Search for the cell housing the specified text and yield its [X, Y] center coordinate. 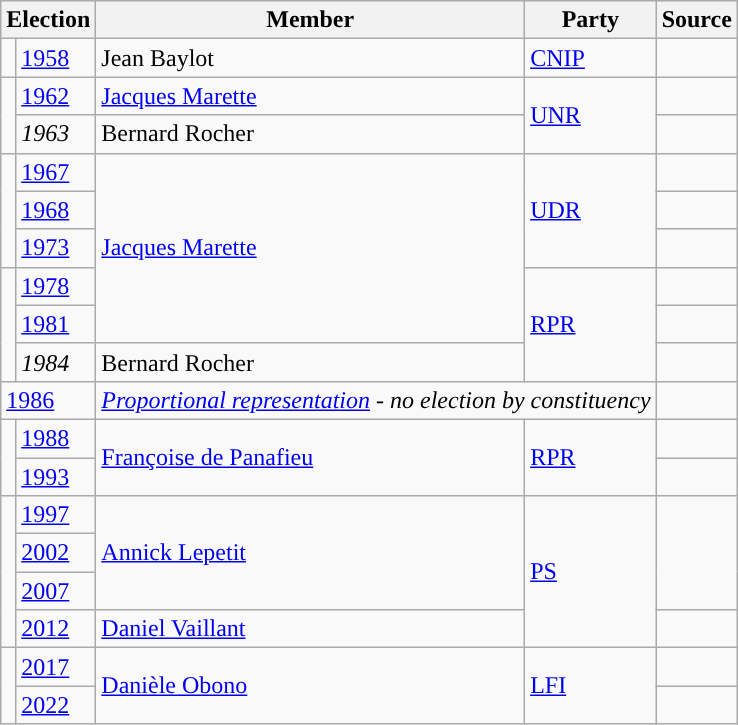
Member [310, 20]
1986 [48, 400]
UNR [590, 115]
Source [696, 20]
1981 [56, 324]
1993 [56, 477]
CNIP [590, 58]
Daniel Vaillant [310, 629]
1962 [56, 96]
1968 [56, 210]
LFI [590, 686]
2017 [56, 667]
PS [590, 572]
1967 [56, 172]
2012 [56, 629]
Jean Baylot [310, 58]
1958 [56, 58]
1963 [56, 134]
Election [48, 20]
1978 [56, 286]
UDR [590, 210]
Party [590, 20]
Danièle Obono [310, 686]
1988 [56, 438]
Proportional representation - no election by constituency [376, 400]
1984 [56, 362]
1997 [56, 515]
2007 [56, 591]
Françoise de Panafieu [310, 457]
1973 [56, 248]
2022 [56, 705]
2002 [56, 553]
Annick Lepetit [310, 553]
